Output the (X, Y) coordinate of the center of the cell containing the given text.  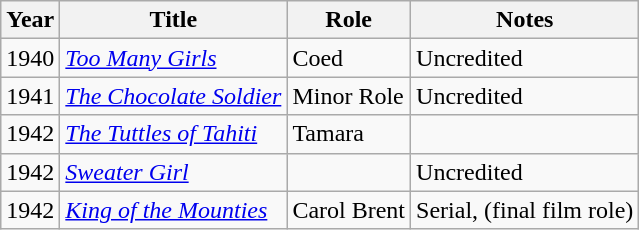
1940 (30, 58)
1941 (30, 96)
Coed (349, 58)
Serial, (final film role) (525, 210)
Tamara (349, 134)
King of the Mounties (174, 210)
Too Many Girls (174, 58)
The Chocolate Soldier (174, 96)
Role (349, 20)
Minor Role (349, 96)
Year (30, 20)
Title (174, 20)
Sweater Girl (174, 172)
The Tuttles of Tahiti (174, 134)
Carol Brent (349, 210)
Notes (525, 20)
